For the text-containing cell, return its midpoint in (x, y) coordinate format. 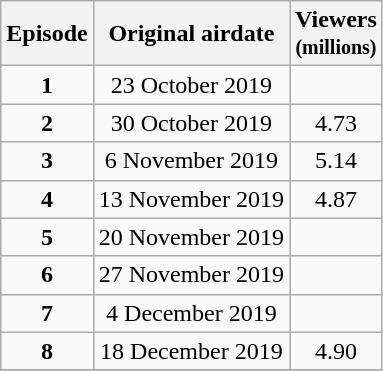
13 November 2019 (191, 199)
2 (47, 123)
18 December 2019 (191, 351)
4 December 2019 (191, 313)
23 October 2019 (191, 85)
20 November 2019 (191, 237)
4 (47, 199)
3 (47, 161)
30 October 2019 (191, 123)
Episode (47, 34)
4.90 (336, 351)
27 November 2019 (191, 275)
5.14 (336, 161)
Viewers(millions) (336, 34)
6 November 2019 (191, 161)
4.87 (336, 199)
Original airdate (191, 34)
4.73 (336, 123)
5 (47, 237)
6 (47, 275)
7 (47, 313)
8 (47, 351)
1 (47, 85)
